Search for the cell housing the specified text and yield its (X, Y) center coordinate. 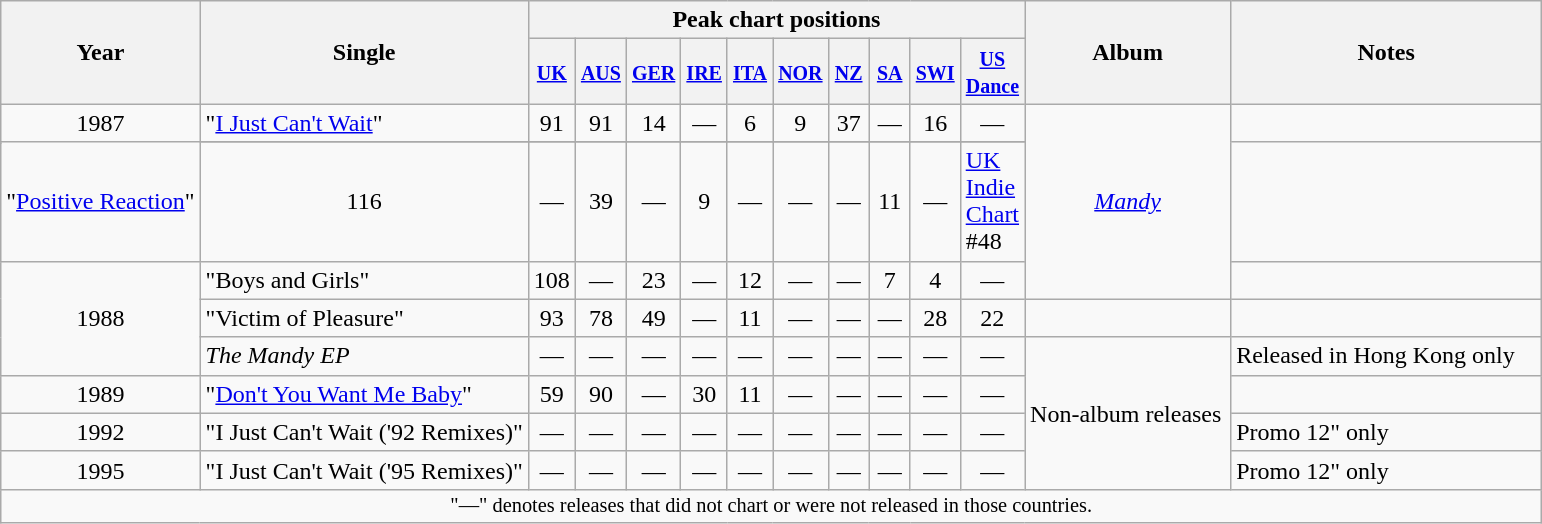
1988 (100, 318)
6 (750, 123)
"I Just Can't Wait" (364, 123)
Notes (1386, 52)
IRE (704, 72)
7 (890, 280)
"I Just Can't Wait ('92 Remixes)" (364, 432)
SWI (935, 72)
Single (364, 52)
Released in Hong Kong only (1386, 356)
"Positive Reaction" (100, 202)
108 (552, 280)
30 (704, 394)
Peak chart positions (776, 20)
22 (992, 318)
"Boys and Girls" (364, 280)
4 (935, 280)
"—" denotes releases that did not chart or were not released in those countries. (772, 506)
37 (848, 123)
AUS (600, 72)
1992 (100, 432)
"Victim of Pleasure" (364, 318)
49 (653, 318)
90 (600, 394)
23 (653, 280)
Album (1128, 52)
1995 (100, 470)
59 (552, 394)
"Don't You Want Me Baby" (364, 394)
78 (600, 318)
NZ (848, 72)
GER (653, 72)
UK (552, 72)
NOR (801, 72)
ITA (750, 72)
39 (600, 202)
UK Indie Chart #48 (992, 202)
SA (890, 72)
USDance (992, 72)
Year (100, 52)
1989 (100, 394)
28 (935, 318)
93 (552, 318)
16 (935, 123)
116 (364, 202)
The Mandy EP (364, 356)
12 (750, 280)
Non-album releases (1128, 413)
1987 (100, 123)
Mandy (1128, 202)
"I Just Can't Wait ('95 Remixes)" (364, 470)
14 (653, 123)
